Detect which cell encompasses the target text, then output its (x, y) center coordinate. 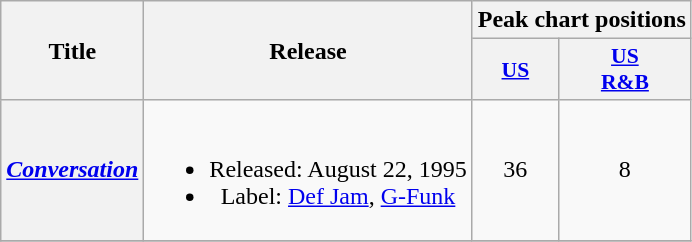
Title (72, 50)
Release (308, 50)
Peak chart positions (582, 20)
Conversation (72, 170)
USR&B (624, 70)
Released: August 22, 1995Label: Def Jam, G-Funk (308, 170)
US (515, 70)
8 (624, 170)
36 (515, 170)
